Identify which cell holds the provided text, then report its [X, Y] central coordinate. 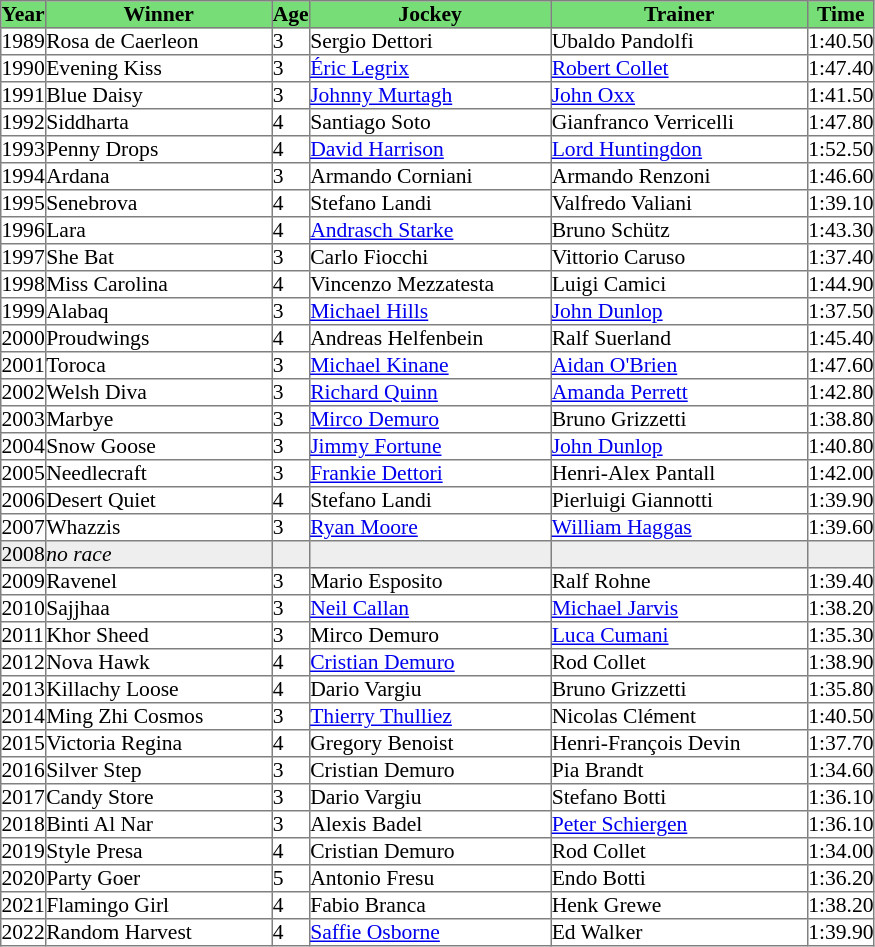
Henk Grewe [679, 906]
Lara [158, 230]
1:35.80 [840, 690]
Style Presa [158, 852]
Binti Al Nar [158, 824]
1:42.00 [840, 474]
1989 [24, 42]
William Haggas [679, 528]
Bruno Schütz [679, 230]
Jockey [430, 14]
1992 [24, 122]
2020 [24, 878]
Proudwings [158, 338]
Ralf Suerland [679, 338]
1:44.90 [840, 284]
1:34.00 [840, 852]
1:37.70 [840, 744]
1:38.80 [840, 420]
Éric Legrix [430, 68]
Gianfranco Verricelli [679, 122]
5 [290, 878]
John Oxx [679, 96]
Penny Drops [158, 150]
1:39.40 [840, 582]
2018 [24, 824]
Ming Zhi Cosmos [158, 716]
Michael Kinane [430, 366]
2021 [24, 906]
Time [840, 14]
Pierluigi Giannotti [679, 500]
2003 [24, 420]
Age [290, 14]
Armando Renzoni [679, 176]
Mario Esposito [430, 582]
Killachy Loose [158, 690]
Gregory Benoist [430, 744]
1:47.80 [840, 122]
Peter Schiergen [679, 824]
1998 [24, 284]
1:47.60 [840, 366]
2022 [24, 932]
David Harrison [430, 150]
Valfredo Valiani [679, 204]
Ravenel [158, 582]
1:38.90 [840, 662]
Winner [158, 14]
1:37.50 [840, 312]
Ubaldo Pandolfi [679, 42]
Silver Step [158, 770]
Victoria Regina [158, 744]
Vincenzo Mezzatesta [430, 284]
1:52.50 [840, 150]
1:39.10 [840, 204]
2011 [24, 636]
Frankie Dettori [430, 474]
Nova Hawk [158, 662]
2019 [24, 852]
2006 [24, 500]
2009 [24, 582]
1991 [24, 96]
Ryan Moore [430, 528]
Michael Hills [430, 312]
Luigi Camici [679, 284]
Marbye [158, 420]
Alexis Badel [430, 824]
Flamingo Girl [158, 906]
Senebrova [158, 204]
Sergio Dettori [430, 42]
1:41.50 [840, 96]
Stefano Botti [679, 798]
Antonio Fresu [430, 878]
Trainer [679, 14]
1993 [24, 150]
2000 [24, 338]
Andreas Helfenbein [430, 338]
2015 [24, 744]
Johnny Murtagh [430, 96]
Santiago Soto [430, 122]
Robert Collet [679, 68]
1999 [24, 312]
2001 [24, 366]
2012 [24, 662]
1990 [24, 68]
Jimmy Fortune [430, 446]
Vittorio Caruso [679, 258]
Michael Jarvis [679, 608]
1:45.40 [840, 338]
2002 [24, 392]
1:42.80 [840, 392]
Snow Goose [158, 446]
1:37.40 [840, 258]
Ardana [158, 176]
2017 [24, 798]
Ralf Rohne [679, 582]
Candy Store [158, 798]
Alabaq [158, 312]
Neil Callan [430, 608]
1:40.80 [840, 446]
Andrasch Starke [430, 230]
Saffie Osborne [430, 932]
Henri-Alex Pantall [679, 474]
Lord Huntingdon [679, 150]
2014 [24, 716]
Thierry Thulliez [430, 716]
Sajjhaa [158, 608]
Endo Botti [679, 878]
Welsh Diva [158, 392]
Needlecraft [158, 474]
1995 [24, 204]
Richard Quinn [430, 392]
Evening Kiss [158, 68]
1997 [24, 258]
Armando Corniani [430, 176]
1:43.30 [840, 230]
Fabio Branca [430, 906]
1996 [24, 230]
2005 [24, 474]
1:36.20 [840, 878]
Whazzis [158, 528]
Henri-François Devin [679, 744]
2016 [24, 770]
1:47.40 [840, 68]
2013 [24, 690]
Desert Quiet [158, 500]
Random Harvest [158, 932]
1994 [24, 176]
Aidan O'Brien [679, 366]
Khor Sheed [158, 636]
Miss Carolina [158, 284]
Party Goer [158, 878]
2008 [24, 554]
Pia Brandt [679, 770]
Toroca [158, 366]
Amanda Perrett [679, 392]
Rosa de Caerleon [158, 42]
1:34.60 [840, 770]
She Bat [158, 258]
Carlo Fiocchi [430, 258]
1:46.60 [840, 176]
2007 [24, 528]
Ed Walker [679, 932]
no race [158, 554]
Blue Daisy [158, 96]
Year [24, 14]
2004 [24, 446]
Nicolas Clément [679, 716]
2010 [24, 608]
1:35.30 [840, 636]
Luca Cumani [679, 636]
1:39.60 [840, 528]
Siddharta [158, 122]
